Determine the (x, y) coordinate at the center of the cell enclosing the given text.  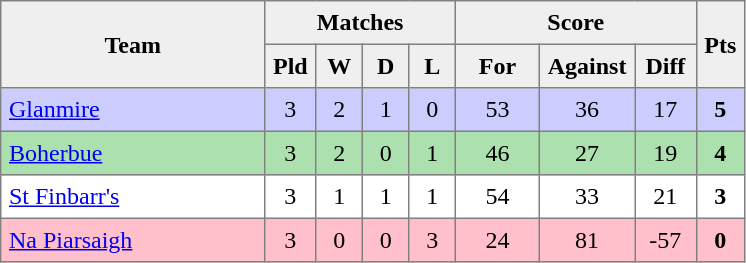
Team (133, 44)
L (432, 66)
81 (586, 240)
21 (666, 197)
36 (586, 110)
D (385, 66)
19 (666, 153)
Matches (360, 23)
Pts (720, 44)
-57 (666, 240)
17 (666, 110)
24 (497, 240)
Against (586, 66)
Na Piarsaigh (133, 240)
46 (497, 153)
5 (720, 110)
Score (576, 23)
For (497, 66)
4 (720, 153)
Diff (666, 66)
Boherbue (133, 153)
27 (586, 153)
33 (586, 197)
W (339, 66)
St Finbarr's (133, 197)
Pld (290, 66)
Glanmire (133, 110)
54 (497, 197)
53 (497, 110)
